Determine the [x, y] coordinate at the center of the cell enclosing the given text.  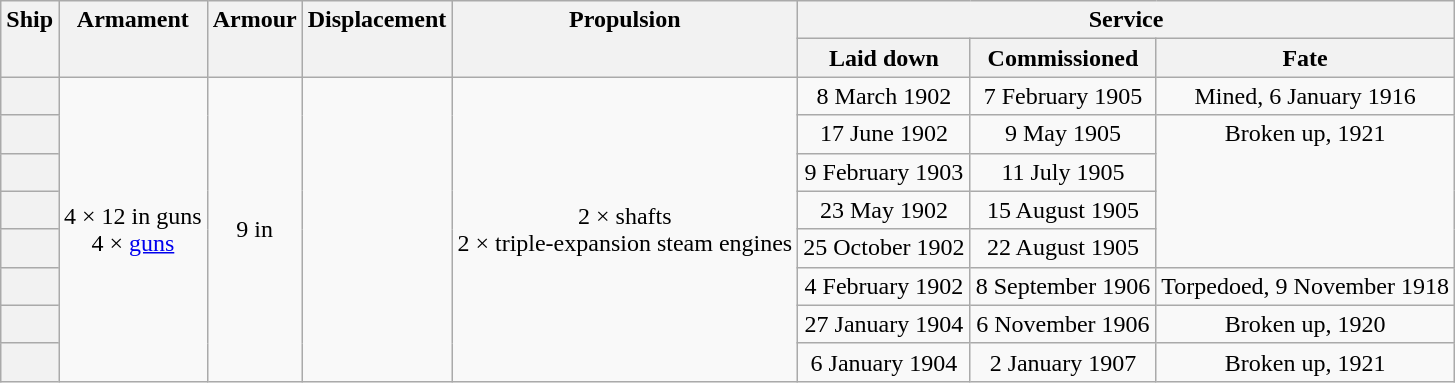
2 × shafts2 × triple-expansion steam engines [625, 229]
Armament [134, 39]
Broken up, 1920 [1306, 324]
27 January 1904 [884, 324]
25 October 1902 [884, 248]
Fate [1306, 58]
17 June 1902 [884, 134]
23 May 1902 [884, 210]
9 May 1905 [1063, 134]
4 February 1902 [884, 286]
Laid down [884, 58]
Commissioned [1063, 58]
8 March 1902 [884, 96]
7 February 1905 [1063, 96]
6 November 1906 [1063, 324]
8 September 1906 [1063, 286]
9 in [254, 229]
Service [1126, 20]
11 July 1905 [1063, 172]
Armour [254, 39]
2 January 1907 [1063, 362]
Torpedoed, 9 November 1918 [1306, 286]
4 × 12 in guns 4 × guns [134, 229]
15 August 1905 [1063, 210]
22 August 1905 [1063, 248]
Displacement [377, 39]
9 February 1903 [884, 172]
Mined, 6 January 1916 [1306, 96]
Ship [30, 39]
Propulsion [625, 39]
6 January 1904 [884, 362]
